For the text-containing cell, return its midpoint in (x, y) coordinate format. 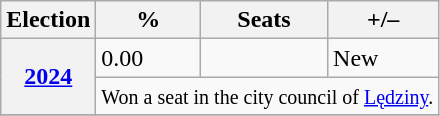
+/– (384, 20)
0.00 (148, 58)
% (148, 20)
Election (48, 20)
Won a seat in the city council of Lędziny. (268, 96)
New (384, 58)
Seats (264, 20)
2024 (48, 77)
